Determine the [X, Y] coordinate at the center of the cell enclosing the given text.  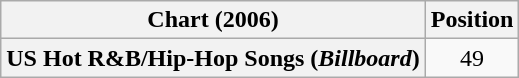
Chart (2006) [213, 20]
49 [472, 58]
Position [472, 20]
US Hot R&B/Hip-Hop Songs (Billboard) [213, 58]
